Provide the (x, y) coordinate of the cell's center where the given text is located.  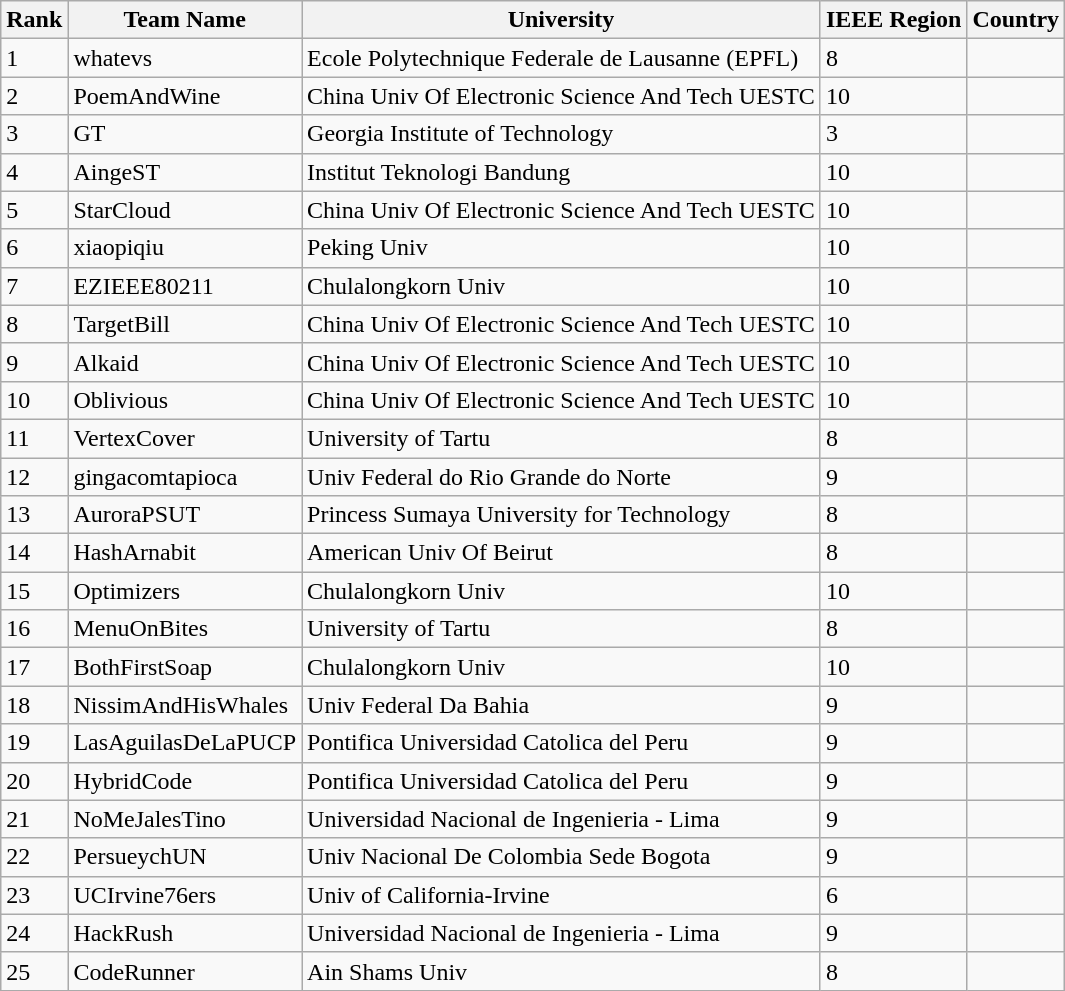
Rank (34, 20)
gingacomtapioca (185, 477)
Optimizers (185, 591)
16 (34, 629)
HybridCode (185, 781)
12 (34, 477)
Country (1016, 20)
Univ of California-Irvine (562, 895)
CodeRunner (185, 971)
Univ Nacional De Colombia Sede Bogota (562, 857)
17 (34, 667)
1 (34, 58)
LasAguilasDeLaPUCP (185, 743)
2 (34, 96)
Institut Teknologi Bandung (562, 172)
11 (34, 438)
xiaopiqiu (185, 248)
Oblivious (185, 400)
American Univ Of Beirut (562, 553)
whatevs (185, 58)
24 (34, 933)
IEEE Region (893, 20)
Ecole Polytechnique Federale de Lausanne (EPFL) (562, 58)
HashArnabit (185, 553)
HackRush (185, 933)
StarCloud (185, 210)
EZIEEE80211 (185, 286)
UCIrvine76ers (185, 895)
Georgia Institute of Technology (562, 134)
PoemAndWine (185, 96)
NissimAndHisWhales (185, 705)
7 (34, 286)
GT (185, 134)
MenuOnBites (185, 629)
22 (34, 857)
AingeST (185, 172)
Univ Federal do Rio Grande do Norte (562, 477)
Team Name (185, 20)
Princess Sumaya University for Technology (562, 515)
Ain Shams Univ (562, 971)
VertexCover (185, 438)
University (562, 20)
Peking Univ (562, 248)
23 (34, 895)
BothFirstSoap (185, 667)
21 (34, 819)
5 (34, 210)
18 (34, 705)
4 (34, 172)
15 (34, 591)
13 (34, 515)
19 (34, 743)
14 (34, 553)
NoMeJalesTino (185, 819)
Alkaid (185, 362)
TargetBill (185, 324)
AuroraPSUT (185, 515)
Univ Federal Da Bahia (562, 705)
25 (34, 971)
20 (34, 781)
PersueychUN (185, 857)
